Output the (x, y) coordinate of the center of the cell containing the given text.  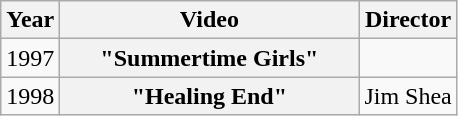
Video (210, 20)
1998 (30, 96)
1997 (30, 58)
"Summertime Girls" (210, 58)
Jim Shea (408, 96)
"Healing End" (210, 96)
Director (408, 20)
Year (30, 20)
